Return the (x, y) coordinate for the center point of the cell that contains the specified text.  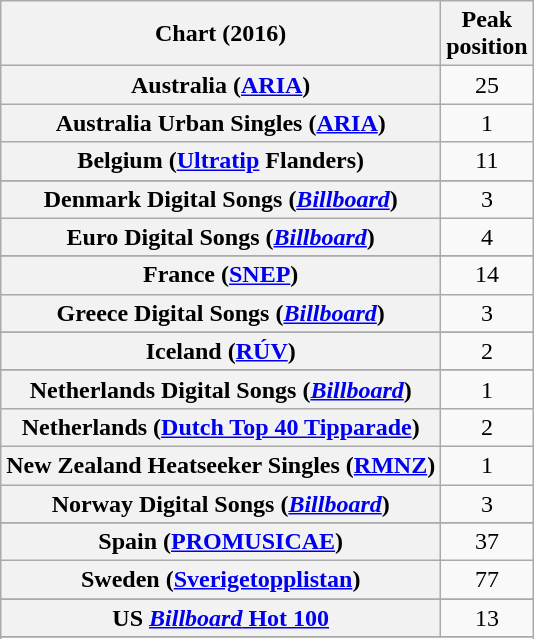
Netherlands (Dutch Top 40 Tipparade) (221, 427)
Peakposition (487, 34)
Australia Urban Singles (ARIA) (221, 123)
US Billboard Hot 100 (221, 618)
France (SNEP) (221, 275)
Netherlands Digital Songs (Billboard) (221, 389)
Chart (2016) (221, 34)
4 (487, 237)
Norway Digital Songs (Billboard) (221, 503)
Euro Digital Songs (Billboard) (221, 237)
Iceland (RÚV) (221, 351)
25 (487, 85)
Greece Digital Songs (Billboard) (221, 313)
37 (487, 542)
14 (487, 275)
77 (487, 580)
Belgium (Ultratip Flanders) (221, 161)
Australia (ARIA) (221, 85)
13 (487, 618)
New Zealand Heatseeker Singles (RMNZ) (221, 465)
Sweden (Sverigetopplistan) (221, 580)
11 (487, 161)
Denmark Digital Songs (Billboard) (221, 199)
Spain (PROMUSICAE) (221, 542)
